Output the (X, Y) coordinate of the center of the cell containing the given text.  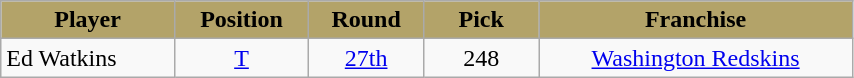
Pick (482, 20)
Position (241, 20)
248 (482, 58)
27th (366, 58)
Ed Watkins (88, 58)
Player (88, 20)
Round (366, 20)
Franchise (696, 20)
Washington Redskins (696, 58)
T (241, 58)
